Scan for the cell matching the given text and deliver its (X, Y) coordinate at center. 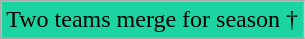
Two teams merge for season † (152, 20)
